Scan for the cell matching the given text and deliver its (x, y) coordinate at center. 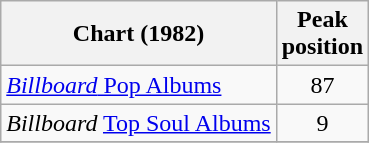
Peakposition (322, 34)
Chart (1982) (138, 34)
Billboard Top Soul Albums (138, 123)
9 (322, 123)
87 (322, 85)
Billboard Pop Albums (138, 85)
